For the text-containing cell, return its midpoint in (x, y) coordinate format. 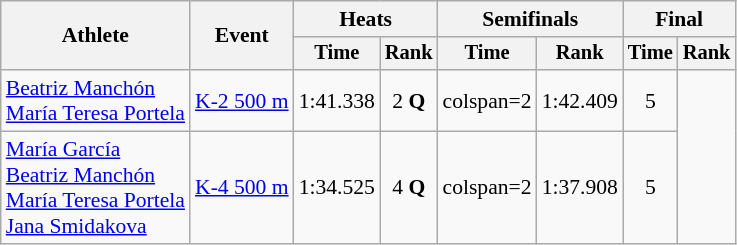
1:41.338 (337, 100)
4 Q (409, 188)
Athlete (96, 36)
K-4 500 m (242, 188)
Semifinals (530, 19)
K-2 500 m (242, 100)
Final (679, 19)
1:34.525 (337, 188)
Event (242, 36)
1:37.908 (580, 188)
Beatriz ManchónMaría Teresa Portela (96, 100)
María GarcíaBeatriz ManchónMaría Teresa PortelaJana Smidakova (96, 188)
Heats (366, 19)
1:42.409 (580, 100)
2 Q (409, 100)
